Return (x, y) of the center of cell containing provided text 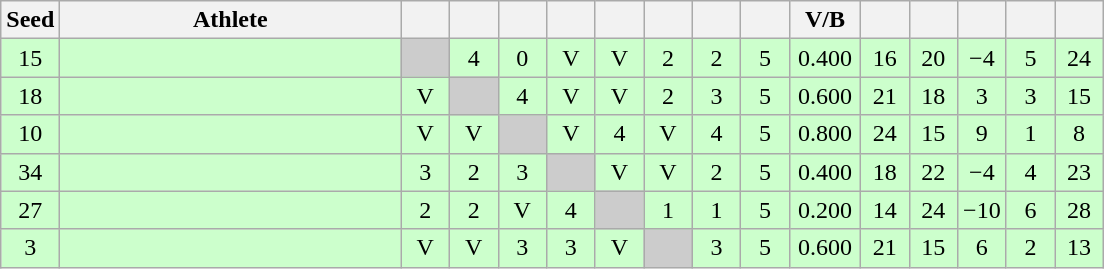
22 (934, 172)
10 (30, 134)
8 (1080, 134)
V/B (824, 20)
14 (884, 210)
23 (1080, 172)
Seed (30, 20)
Athlete (230, 20)
27 (30, 210)
28 (1080, 210)
34 (30, 172)
13 (1080, 248)
20 (934, 58)
0 (522, 58)
−10 (982, 210)
9 (982, 134)
0.200 (824, 210)
16 (884, 58)
0.800 (824, 134)
